Detect which cell encompasses the target text, then output its [x, y] center coordinate. 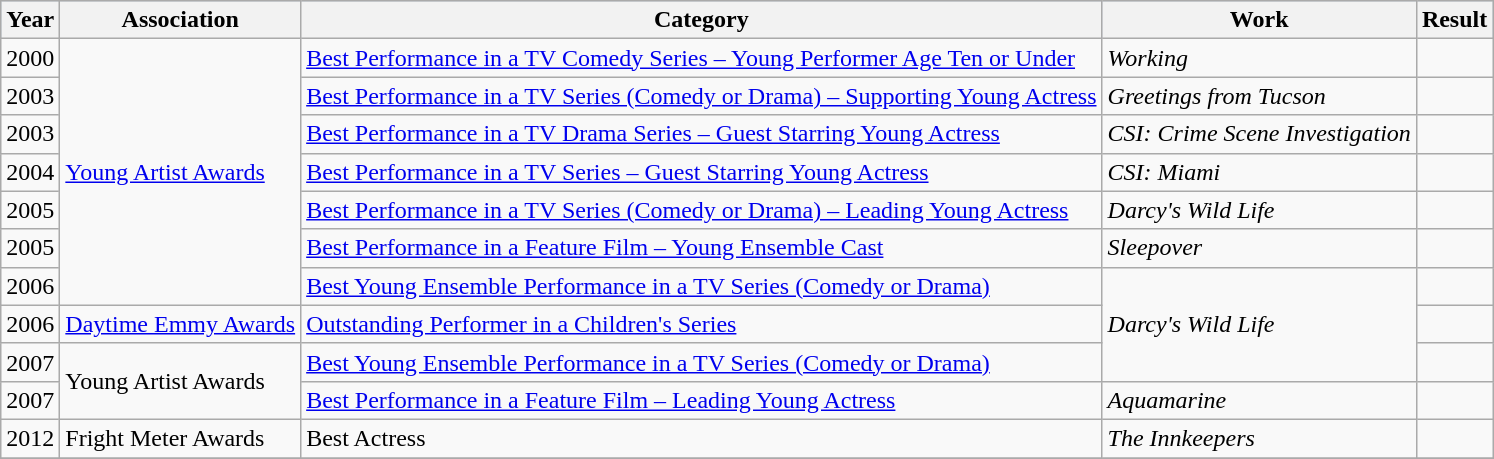
Best Performance in a TV Drama Series – Guest Starring Young Actress [702, 134]
Association [180, 20]
Daytime Emmy Awards [180, 324]
Best Performance in a TV Series (Comedy or Drama) – Supporting Young Actress [702, 96]
CSI: Crime Scene Investigation [1259, 134]
Best Performance in a TV Comedy Series – Young Performer Age Ten or Under [702, 58]
2012 [30, 438]
Work [1259, 20]
Fright Meter Awards [180, 438]
Working [1259, 58]
Aquamarine [1259, 400]
Year [30, 20]
Best Performance in a TV Series – Guest Starring Young Actress [702, 172]
2004 [30, 172]
Best Actress [702, 438]
Result [1454, 20]
2000 [30, 58]
Category [702, 20]
Best Performance in a TV Series (Comedy or Drama) – Leading Young Actress [702, 210]
Sleepover [1259, 248]
Outstanding Performer in a Children's Series [702, 324]
Greetings from Tucson [1259, 96]
Best Performance in a Feature Film – Leading Young Actress [702, 400]
Best Performance in a Feature Film – Young Ensemble Cast [702, 248]
CSI: Miami [1259, 172]
The Innkeepers [1259, 438]
